Identify which cell holds the provided text, then report its [X, Y] central coordinate. 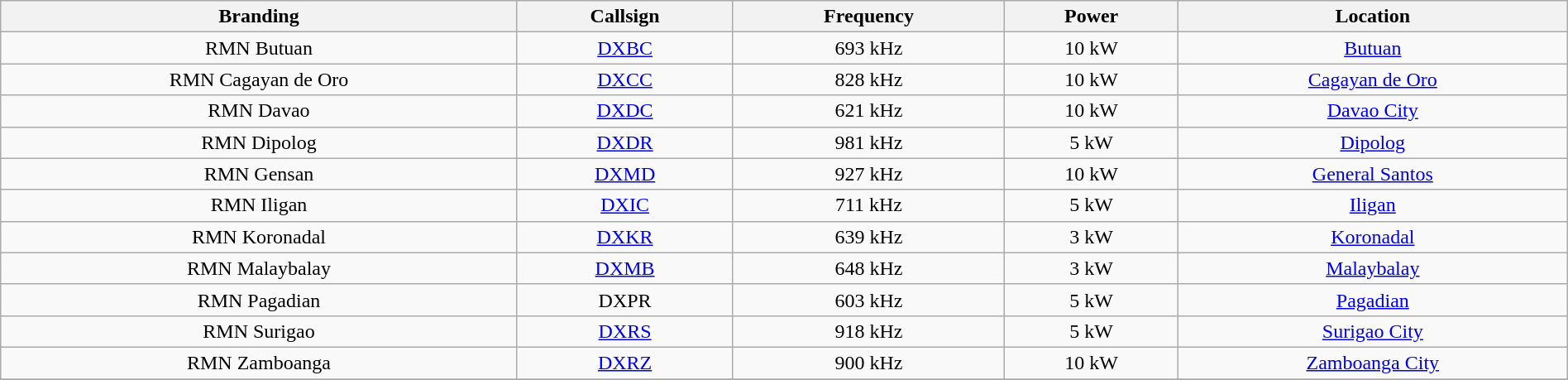
828 kHz [868, 79]
Zamboanga City [1373, 363]
RMN Davao [259, 111]
Power [1092, 17]
Iligan [1373, 205]
918 kHz [868, 331]
981 kHz [868, 142]
RMN Gensan [259, 174]
711 kHz [868, 205]
RMN Butuan [259, 48]
DXDC [625, 111]
DXDR [625, 142]
Frequency [868, 17]
Location [1373, 17]
Butuan [1373, 48]
RMN Dipolog [259, 142]
General Santos [1373, 174]
DXCC [625, 79]
RMN Malaybalay [259, 268]
927 kHz [868, 174]
RMN Surigao [259, 331]
DXRS [625, 331]
Malaybalay [1373, 268]
DXKR [625, 237]
RMN Zamboanga [259, 363]
648 kHz [868, 268]
DXMB [625, 268]
Koronadal [1373, 237]
Branding [259, 17]
Surigao City [1373, 331]
639 kHz [868, 237]
RMN Pagadian [259, 300]
DXPR [625, 300]
RMN Cagayan de Oro [259, 79]
Callsign [625, 17]
Dipolog [1373, 142]
693 kHz [868, 48]
DXIC [625, 205]
900 kHz [868, 363]
Cagayan de Oro [1373, 79]
621 kHz [868, 111]
RMN Koronadal [259, 237]
Davao City [1373, 111]
DXBC [625, 48]
DXRZ [625, 363]
Pagadian [1373, 300]
603 kHz [868, 300]
DXMD [625, 174]
RMN Iligan [259, 205]
